Capture the cell that displays the provided text and extract its (X, Y) central coordinate. 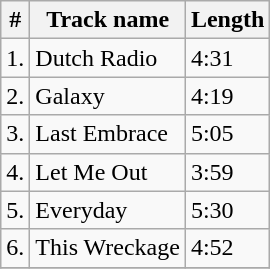
5:30 (227, 210)
Everyday (108, 210)
4:52 (227, 248)
5:05 (227, 134)
This Wreckage (108, 248)
3:59 (227, 172)
5. (16, 210)
4. (16, 172)
# (16, 20)
1. (16, 58)
Track name (108, 20)
2. (16, 96)
4:31 (227, 58)
Last Embrace (108, 134)
Dutch Radio (108, 58)
6. (16, 248)
Length (227, 20)
Let Me Out (108, 172)
4:19 (227, 96)
3. (16, 134)
Galaxy (108, 96)
